Locate the cell with the specified text and output its [X, Y] center coordinate. 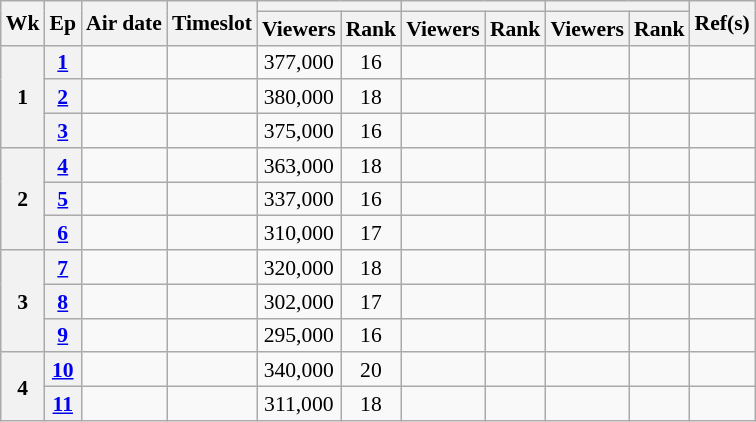
Ref(s) [722, 23]
Wk [23, 23]
311,000 [299, 404]
9 [62, 335]
Timeslot [212, 23]
295,000 [299, 335]
Ep [62, 23]
20 [372, 370]
8 [62, 301]
337,000 [299, 199]
10 [62, 370]
377,000 [299, 62]
380,000 [299, 97]
11 [62, 404]
310,000 [299, 233]
363,000 [299, 165]
Air date [124, 23]
302,000 [299, 301]
340,000 [299, 370]
375,000 [299, 131]
320,000 [299, 267]
5 [62, 199]
6 [62, 233]
7 [62, 267]
